From the cell containing the given text, extract its center point as [X, Y] coordinate. 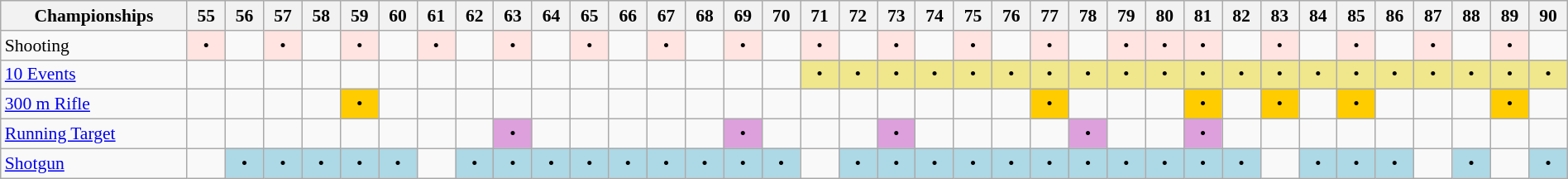
84 [1317, 16]
Running Target [94, 134]
75 [973, 16]
85 [1356, 16]
55 [206, 16]
78 [1088, 16]
67 [666, 16]
300 m Rifle [94, 104]
83 [1279, 16]
73 [896, 16]
77 [1049, 16]
66 [628, 16]
74 [935, 16]
58 [321, 16]
Championships [94, 16]
59 [360, 16]
57 [283, 16]
69 [743, 16]
Shotgun [94, 163]
81 [1202, 16]
63 [513, 16]
Shooting [94, 46]
10 Events [94, 75]
82 [1241, 16]
89 [1509, 16]
60 [398, 16]
76 [1011, 16]
61 [436, 16]
71 [820, 16]
87 [1433, 16]
65 [590, 16]
79 [1126, 16]
90 [1548, 16]
88 [1471, 16]
70 [781, 16]
72 [858, 16]
86 [1394, 16]
56 [244, 16]
80 [1164, 16]
68 [705, 16]
64 [551, 16]
62 [475, 16]
